Find where the given text appears and provide that cell's center as (X, Y) coordinate. 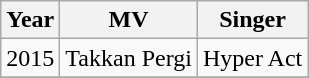
Year (30, 20)
Hyper Act (252, 58)
Takkan Pergi (129, 58)
MV (129, 20)
Singer (252, 20)
2015 (30, 58)
